Pinpoint the cell where the given text exists, returning its [X, Y] midpoint coordinate. 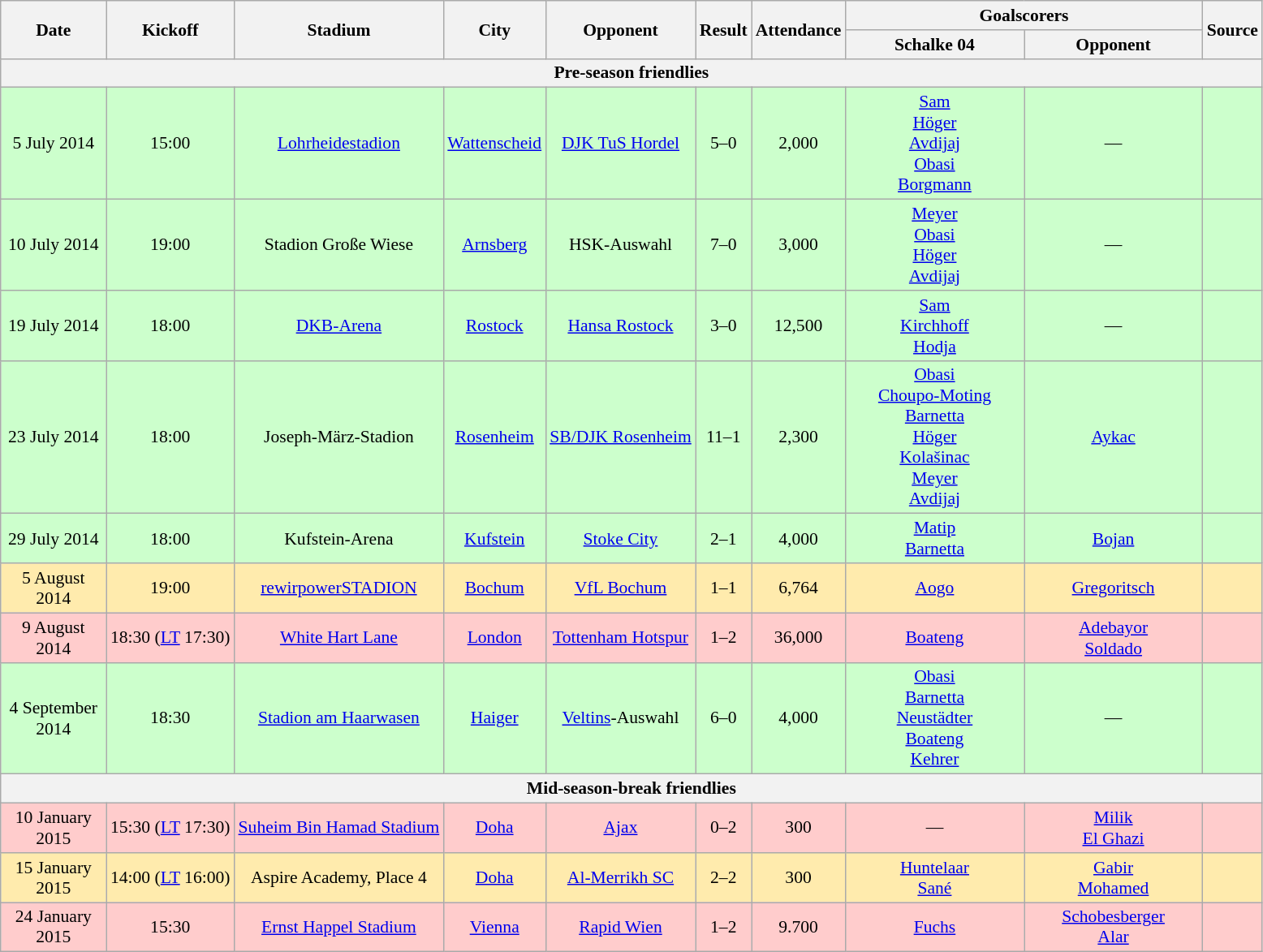
Boateng [934, 638]
10 July 2014 [54, 245]
Matip Barnetta [934, 539]
rewirpowerSTADION [339, 588]
15:30 (LT 17:30) [170, 828]
7–0 [724, 245]
Al-Merrikh SC [620, 878]
19 July 2014 [54, 326]
Bochum [494, 588]
Sam Kirchhoff Hodja [934, 326]
14:00 (LT 16:00) [170, 878]
6,764 [799, 588]
Source [1232, 29]
Aykac [1114, 437]
18:30 [170, 718]
Lohrheidestadion [339, 144]
Stadium [339, 29]
White Hart Lane [339, 638]
Adebayor Soldado [1114, 638]
10 January 2015 [54, 828]
VfL Bochum [620, 588]
15:30 [170, 927]
Aogo [934, 588]
2–1 [724, 539]
2,000 [799, 144]
Schalke 04 [934, 45]
Haiger [494, 718]
12,500 [799, 326]
Bojan [1114, 539]
City [494, 29]
Stadion am Haarwasen [339, 718]
Huntelaar Sané [934, 878]
Goalscorers [1024, 15]
5–0 [724, 144]
Sam Höger Avdijaj Obasi Borgmann [934, 144]
Mid-season-break friendlies [631, 789]
2–2 [724, 878]
Stadion Große Wiese [339, 245]
Tottenham Hotspur [620, 638]
Meyer Obasi Höger Avdijaj [934, 245]
15 January 2015 [54, 878]
Arnsberg [494, 245]
Kufstein-Arena [339, 539]
Attendance [799, 29]
Rosenheim [494, 437]
Suheim Bin Hamad Stadium [339, 828]
9.700 [799, 927]
Rostock [494, 326]
15:00 [170, 144]
DKB-Arena [339, 326]
SB/DJK Rosenheim [620, 437]
Kufstein [494, 539]
Rapid Wien [620, 927]
0–2 [724, 828]
29 July 2014 [54, 539]
Schobesberger Alar [1114, 927]
Aspire Academy, Place 4 [339, 878]
DJK TuS Hordel [620, 144]
Date [54, 29]
Joseph-März-Stadion [339, 437]
9 August 2014 [54, 638]
Gabir Mohamed [1114, 878]
Obasi Barnetta Neustädter Boateng Kehrer [934, 718]
2,300 [799, 437]
Vienna [494, 927]
Pre-season friendlies [631, 73]
Stoke City [620, 539]
4 September 2014 [54, 718]
24 January 2015 [54, 927]
Result [724, 29]
Wattenscheid [494, 144]
Fuchs [934, 927]
6–0 [724, 718]
Milik El Ghazi [1114, 828]
Veltins-Auswahl [620, 718]
Kickoff [170, 29]
Ernst Happel Stadium [339, 927]
18:30 (LT 17:30) [170, 638]
36,000 [799, 638]
HSK-Auswahl [620, 245]
5 July 2014 [54, 144]
Obasi Choupo-Moting Barnetta Höger Kolašinac Meyer Avdijaj [934, 437]
Hansa Rostock [620, 326]
Ajax [620, 828]
Gregoritsch [1114, 588]
23 July 2014 [54, 437]
3–0 [724, 326]
5 August 2014 [54, 588]
London [494, 638]
1–1 [724, 588]
11–1 [724, 437]
3,000 [799, 245]
